Detect which cell encompasses the target text, then output its [X, Y] center coordinate. 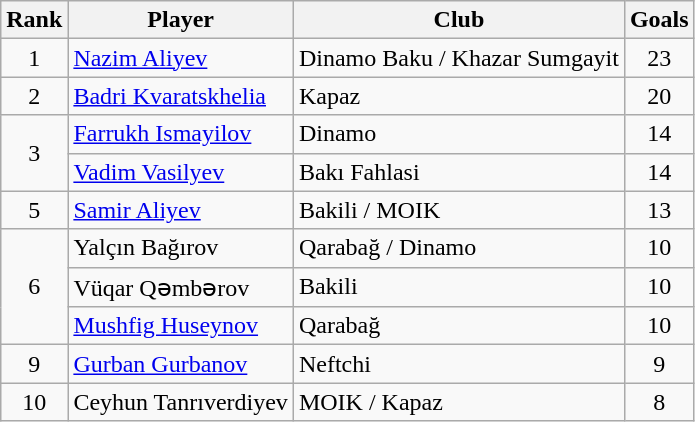
Bakı Fahlasi [458, 172]
Vadim Vasilyev [181, 172]
Rank [34, 20]
Qarabağ [458, 326]
Vüqar Qəmbərov [181, 287]
Dinamo Baku / Khazar Sumgayit [458, 58]
Player [181, 20]
Samir Aliyev [181, 210]
Club [458, 20]
MOIK / Kapaz [458, 402]
5 [34, 210]
2 [34, 96]
Bakili [458, 287]
Farrukh Ismayilov [181, 134]
6 [34, 287]
Dinamo [458, 134]
Qarabağ / Dinamo [458, 248]
Neftchi [458, 364]
Bakili / MOIK [458, 210]
Ceyhun Tanrıverdiyev [181, 402]
Mushfig Huseynov [181, 326]
Goals [659, 20]
Kapaz [458, 96]
3 [34, 153]
20 [659, 96]
Yalçın Bağırov [181, 248]
1 [34, 58]
Nazim Aliyev [181, 58]
8 [659, 402]
23 [659, 58]
Gurban Gurbanov [181, 364]
Badri Kvaratskhelia [181, 96]
13 [659, 210]
